Capture the cell that displays the provided text and extract its (X, Y) central coordinate. 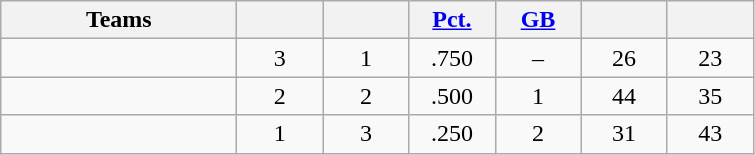
43 (710, 134)
Teams (119, 20)
35 (710, 96)
23 (710, 58)
44 (624, 96)
Pct. (452, 20)
.250 (452, 134)
.500 (452, 96)
– (538, 58)
31 (624, 134)
26 (624, 58)
.750 (452, 58)
GB (538, 20)
